For the text-containing cell, return its midpoint in [X, Y] coordinate format. 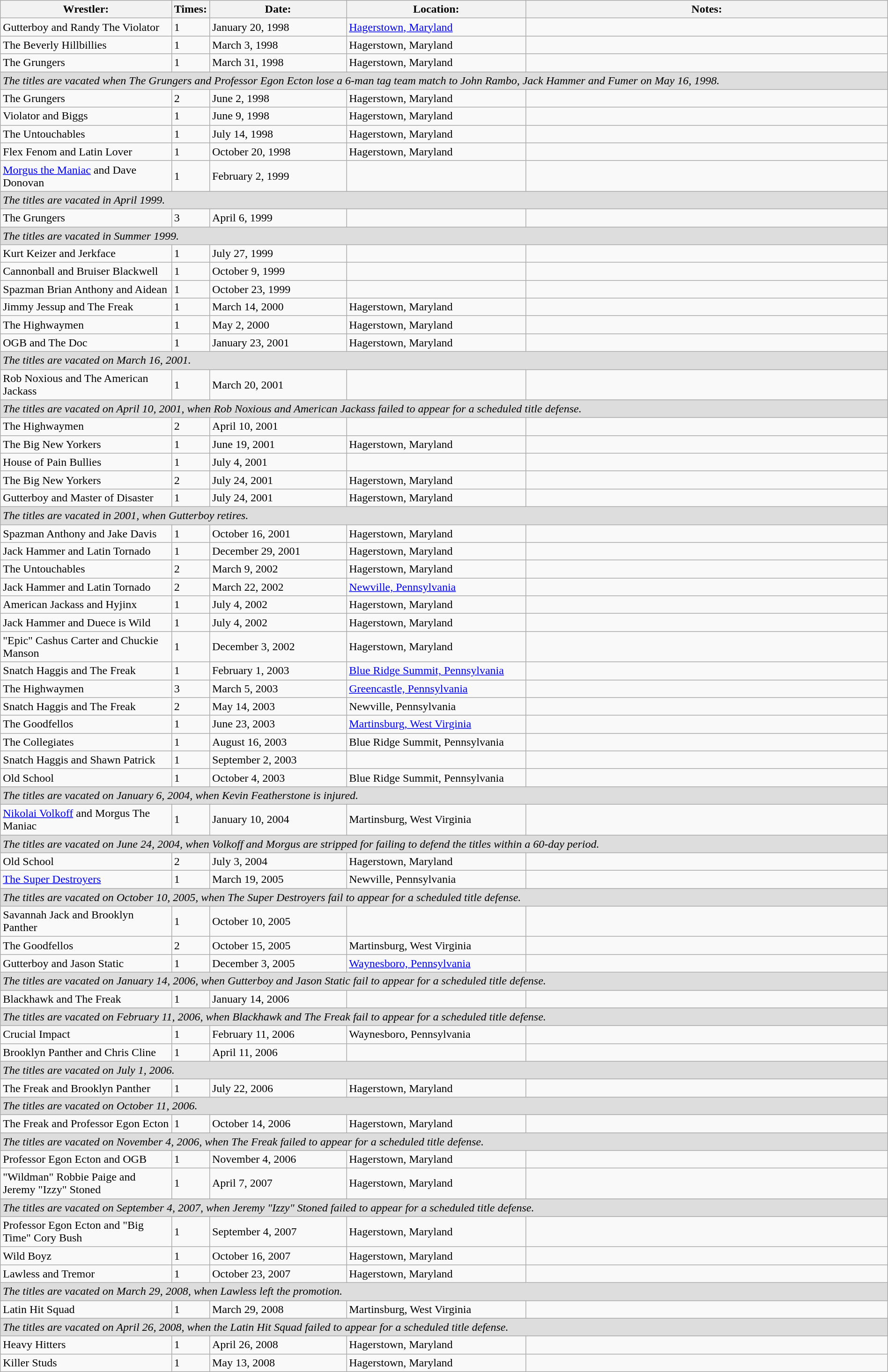
The titles are vacated on October 11, 2006. [444, 1106]
December 3, 2002 [278, 647]
Nikolai Volkoff and Morgus The Maniac [86, 819]
June 19, 2001 [278, 444]
Greencastle, Pennsylvania [437, 689]
April 26, 2008 [278, 1345]
Gutterboy and Randy The Violator [86, 27]
December 29, 2001 [278, 551]
July 22, 2006 [278, 1088]
June 2, 1998 [278, 98]
October 23, 1999 [278, 289]
Professor Egon Ecton and OGB [86, 1159]
June 9, 1998 [278, 116]
Spazman Anthony and Jake Davis [86, 533]
The titles are vacated on October 10, 2005, when The Super Destroyers fail to appear for a scheduled title defense. [444, 897]
Professor Egon Ecton and "Big Time" Cory Bush [86, 1232]
The titles are vacated on January 14, 2006, when Gutterboy and Jason Static fail to appear for a scheduled title defense. [444, 981]
Location: [437, 9]
The Freak and Professor Egon Ecton [86, 1123]
August 16, 2003 [278, 742]
March 9, 2002 [278, 569]
Gutterboy and Master of Disaster [86, 498]
Latin Hit Squad [86, 1309]
The titles are vacated when The Grungers and Professor Egon Ecton lose a 6-man tag team match to John Rambo, Jack Hammer and Fumer on May 16, 1998. [444, 81]
OGB and The Doc [86, 343]
March 20, 2001 [278, 385]
The titles are vacated in April 1999. [444, 200]
October 16, 2001 [278, 533]
Killer Studs [86, 1363]
May 14, 2003 [278, 706]
"Epic" Cashus Carter and Chuckie Manson [86, 647]
Rob Noxious and The American Jackass [86, 385]
February 1, 2003 [278, 671]
The Super Destroyers [86, 880]
The titles are vacated on July 1, 2006. [444, 1070]
October 10, 2005 [278, 921]
Kurt Keizer and Jerkface [86, 254]
Crucial Impact [86, 1035]
The titles are vacated on March 29, 2008, when Lawless left the promotion. [444, 1291]
February 2, 1999 [278, 176]
July 3, 2004 [278, 862]
Morgus the Maniac and Dave Donovan [86, 176]
The titles are vacated in Summer 1999. [444, 235]
October 14, 2006 [278, 1123]
February 11, 2006 [278, 1035]
January 23, 2001 [278, 343]
Blackhawk and The Freak [86, 999]
November 4, 2006 [278, 1159]
The titles are vacated on June 24, 2004, when Volkoff and Morgus are stripped for failing to defend the titles within a 60-day period. [444, 844]
January 14, 2006 [278, 999]
The Freak and Brooklyn Panther [86, 1088]
"Wildman" Robbie Paige and Jeremy "Izzy" Stoned [86, 1183]
October 15, 2005 [278, 946]
Notes: [707, 9]
March 22, 2002 [278, 587]
The Beverly Hillbillies [86, 45]
Savannah Jack and Brooklyn Panther [86, 921]
The titles are vacated on November 4, 2006, when The Freak failed to appear for a scheduled title defense. [444, 1142]
January 10, 2004 [278, 819]
May 13, 2008 [278, 1363]
April 11, 2006 [278, 1052]
The titles are vacated on September 4, 2007, when Jeremy "Izzy" Stoned failed to appear for a scheduled title defense. [444, 1208]
Date: [278, 9]
Violator and Biggs [86, 116]
Spazman Brian Anthony and Aidean [86, 289]
Brooklyn Panther and Chris Cline [86, 1052]
April 6, 1999 [278, 218]
Snatch Haggis and Shawn Patrick [86, 760]
March 3, 1998 [278, 45]
The titles are vacated on March 16, 2001. [444, 360]
March 5, 2003 [278, 689]
Wild Boyz [86, 1256]
October 23, 2007 [278, 1274]
Heavy Hitters [86, 1345]
May 2, 2000 [278, 325]
December 3, 2005 [278, 963]
April 7, 2007 [278, 1183]
March 19, 2005 [278, 880]
The titles are vacated on April 26, 2008, when the Latin Hit Squad failed to appear for a scheduled title defense. [444, 1327]
Lawless and Tremor [86, 1274]
House of Pain Bullies [86, 462]
October 4, 2003 [278, 778]
The titles are vacated on January 6, 2004, when Kevin Featherstone is injured. [444, 795]
June 23, 2003 [278, 724]
The Collegiates [86, 742]
July 27, 1999 [278, 254]
Times: [190, 9]
Jack Hammer and Duece is Wild [86, 623]
The titles are vacated on April 10, 2001, when Rob Noxious and American Jackass failed to appear for a scheduled title defense. [444, 409]
Flex Fenom and Latin Lover [86, 152]
American Jackass and Hyjinx [86, 605]
March 29, 2008 [278, 1309]
Wrestler: [86, 9]
Gutterboy and Jason Static [86, 963]
April 10, 2001 [278, 426]
Cannonball and Bruiser Blackwell [86, 271]
October 9, 1999 [278, 271]
The titles are vacated on February 11, 2006, when Blackhawk and The Freak fail to appear for a scheduled title defense. [444, 1017]
Jimmy Jessup and The Freak [86, 307]
October 16, 2007 [278, 1256]
The titles are vacated in 2001, when Gutterboy retires. [444, 515]
October 20, 1998 [278, 152]
September 2, 2003 [278, 760]
March 14, 2000 [278, 307]
July 14, 1998 [278, 134]
July 4, 2001 [278, 462]
March 31, 1998 [278, 63]
January 20, 1998 [278, 27]
September 4, 2007 [278, 1232]
